Locate the cell with the specified text and output its [X, Y] center coordinate. 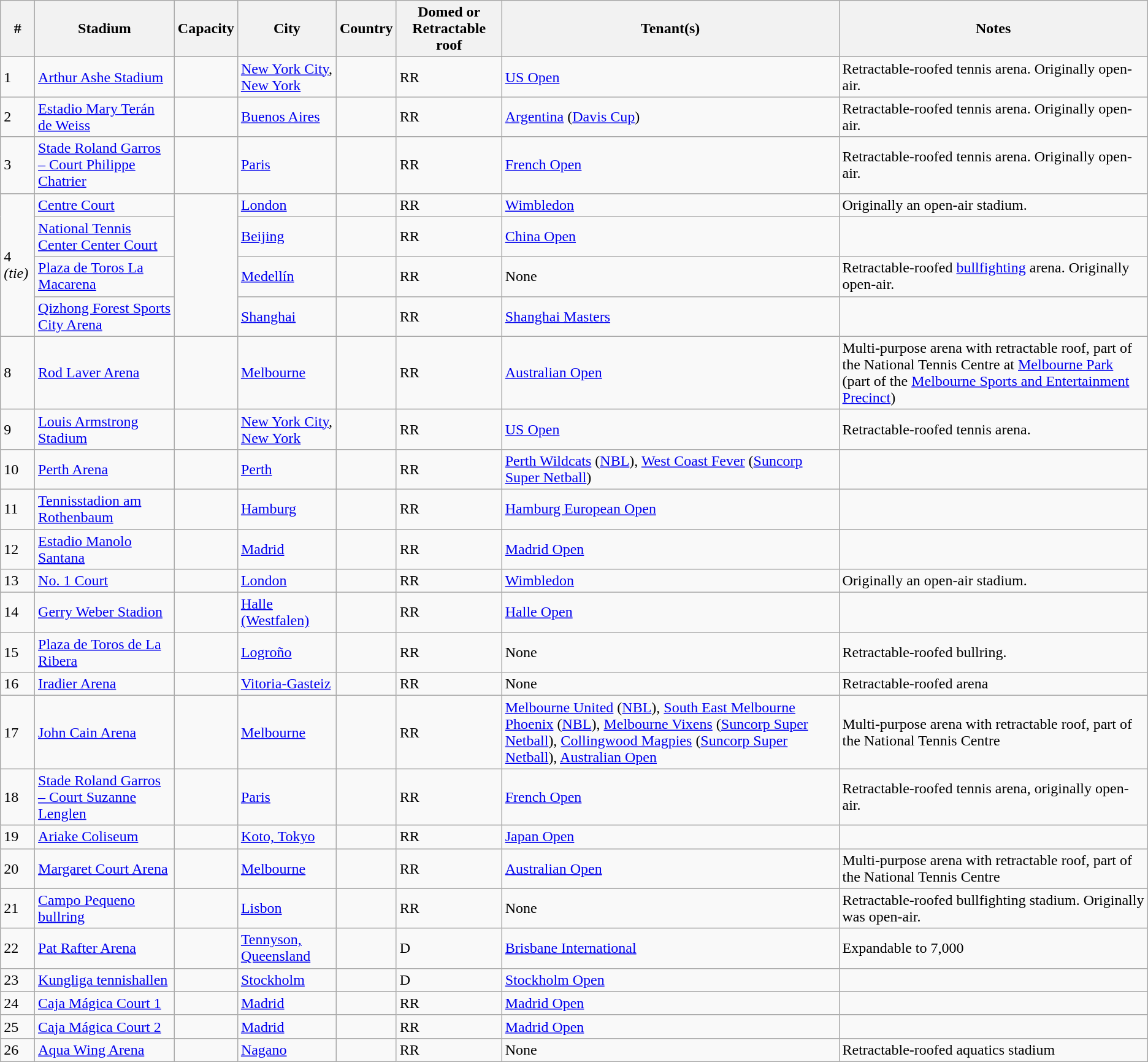
Hamburg European Open [670, 509]
Tennisstadion am Rothenbaum [105, 509]
Hamburg [287, 509]
John Cain Arena [105, 733]
9 [18, 429]
Nagano [287, 1050]
Brisbane International [670, 948]
Perth [287, 469]
Retractable-roofed aquatics stadium [993, 1050]
21 [18, 908]
Stade Roland Garros – Court Philippe Chatrier [105, 165]
8 [18, 373]
Argentina (Davis Cup) [670, 117]
Buenos Aires [287, 117]
Estadio Mary Terán de Weiss [105, 117]
Retractable-roofed tennis arena, originally open-air. [993, 797]
Rod Laver Arena [105, 373]
17 [18, 733]
Capacity [206, 29]
12 [18, 548]
Pat Rafter Arena [105, 948]
15 [18, 653]
25 [18, 1026]
Logroño [287, 653]
Stadium [105, 29]
14 [18, 612]
Plaza de Toros de La Ribera [105, 653]
Aqua Wing Arena [105, 1050]
Margaret Court Arena [105, 869]
18 [18, 797]
Halle Open [670, 612]
Retractable-roofed tennis arena. [993, 429]
Kungliga tennishallen [105, 980]
22 [18, 948]
Retractable-roofed bullfighting stadium. Originally was open-air. [993, 908]
Ariake Coliseum [105, 837]
Arthur Ashe Stadium [105, 77]
19 [18, 837]
Beijing [287, 237]
Lisbon [287, 908]
11 [18, 509]
Shanghai [287, 317]
23 [18, 980]
13 [18, 581]
Campo Pequeno bullring [105, 908]
2 [18, 117]
Perth Arena [105, 469]
Plaza de Toros La Macarena [105, 276]
Stockholm [287, 980]
Shanghai Masters [670, 317]
China Open [670, 237]
3 [18, 165]
Domed or Retractable roof [449, 29]
Vitoria-Gasteiz [287, 684]
National Tennis Center Center Court [105, 237]
Estadio Manolo Santana [105, 548]
Expandable to 7,000 [993, 948]
Koto, Tokyo [287, 837]
Caja Mágica Court 2 [105, 1026]
Retractable-roofed arena [993, 684]
# [18, 29]
Stade Roland Garros – Court Suzanne Lenglen [105, 797]
Medellín [287, 276]
24 [18, 1003]
Centre Court [105, 205]
Stockholm Open [670, 980]
Caja Mágica Court 1 [105, 1003]
Japan Open [670, 837]
Tenant(s) [670, 29]
4 (tie) [18, 265]
Country [366, 29]
Tennyson, Queensland [287, 948]
Iradier Arena [105, 684]
Notes [993, 29]
26 [18, 1050]
Perth Wildcats (NBL), West Coast Fever (Suncorp Super Netball) [670, 469]
Retractable-roofed bullfighting arena. Originally open-air. [993, 276]
1 [18, 77]
Halle (Westfalen) [287, 612]
Gerry Weber Stadion [105, 612]
City [287, 29]
Retractable-roofed bullring. [993, 653]
Qizhong Forest Sports City Arena [105, 317]
20 [18, 869]
No. 1 Court [105, 581]
10 [18, 469]
Louis Armstrong Stadium [105, 429]
16 [18, 684]
